Find where the given text appears and provide that cell's center as (X, Y) coordinate. 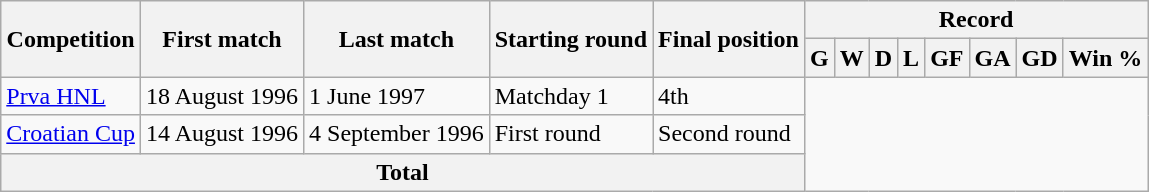
1 June 1997 (397, 96)
4th (729, 96)
4 September 1996 (397, 134)
Competition (71, 39)
18 August 1996 (222, 96)
GD (1040, 58)
Win % (1106, 58)
Record (976, 20)
L (912, 58)
GA (992, 58)
GF (947, 58)
Prva HNL (71, 96)
Total (403, 172)
D (883, 58)
Last match (397, 39)
Starting round (570, 39)
Second round (729, 134)
First match (222, 39)
W (852, 58)
Final position (729, 39)
First round (570, 134)
Matchday 1 (570, 96)
14 August 1996 (222, 134)
Croatian Cup (71, 134)
G (819, 58)
